Find where the given text appears and provide that cell's center as [X, Y] coordinate. 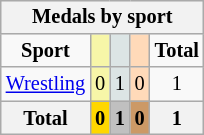
Sport [46, 51]
Wrestling [46, 84]
Medals by sport [102, 17]
